Provide the (x, y) coordinate of the cell's center where the given text is located.  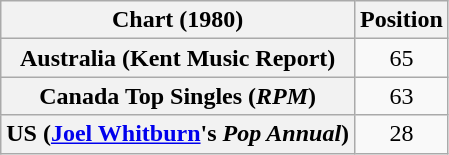
Australia (Kent Music Report) (178, 58)
Canada Top Singles (RPM) (178, 96)
28 (402, 134)
63 (402, 96)
US (Joel Whitburn's Pop Annual) (178, 134)
Position (402, 20)
Chart (1980) (178, 20)
65 (402, 58)
